Detect which cell encompasses the target text, then output its [x, y] center coordinate. 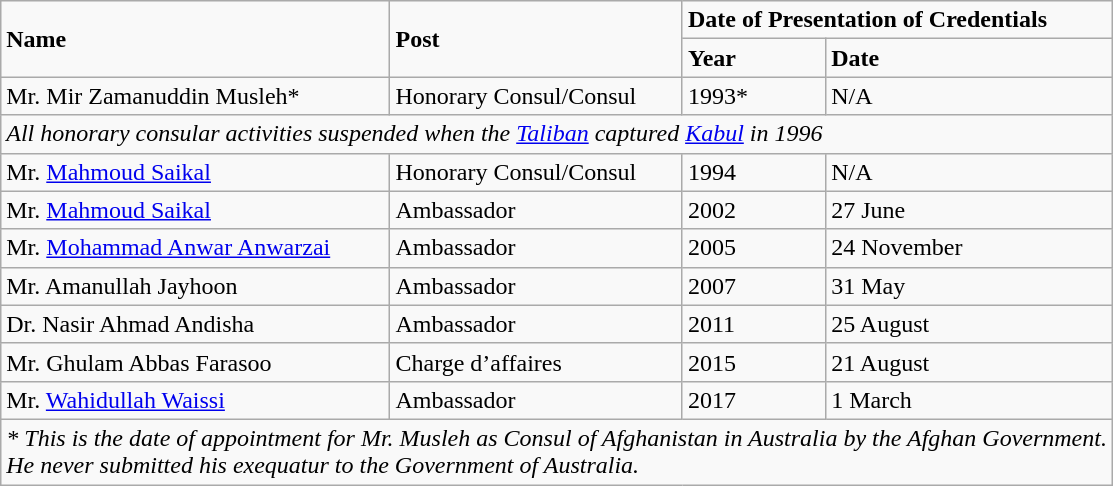
24 November [970, 248]
31 May [970, 286]
2007 [754, 286]
Mr. Mir Zamanuddin Musleh* [196, 96]
1 March [970, 400]
Name [196, 39]
1993* [754, 96]
Date of Presentation of Credentials [897, 20]
All honorary consular activities suspended when the Taliban captured Kabul in 1996 [557, 134]
2002 [754, 210]
Post [536, 39]
Dr. Nasir Ahmad Andisha [196, 324]
2005 [754, 248]
Charge d’affaires [536, 362]
Mr. Wahidullah Waissi [196, 400]
2017 [754, 400]
Mr. Amanullah Jayhoon [196, 286]
2011 [754, 324]
Year [754, 58]
Mr. Mohammad Anwar Anwarzai [196, 248]
Date [970, 58]
25 August [970, 324]
27 June [970, 210]
21 August [970, 362]
1994 [754, 172]
Mr. Ghulam Abbas Farasoo [196, 362]
2015 [754, 362]
